Return the (X, Y) coordinate for the center point of the cell that contains the specified text.  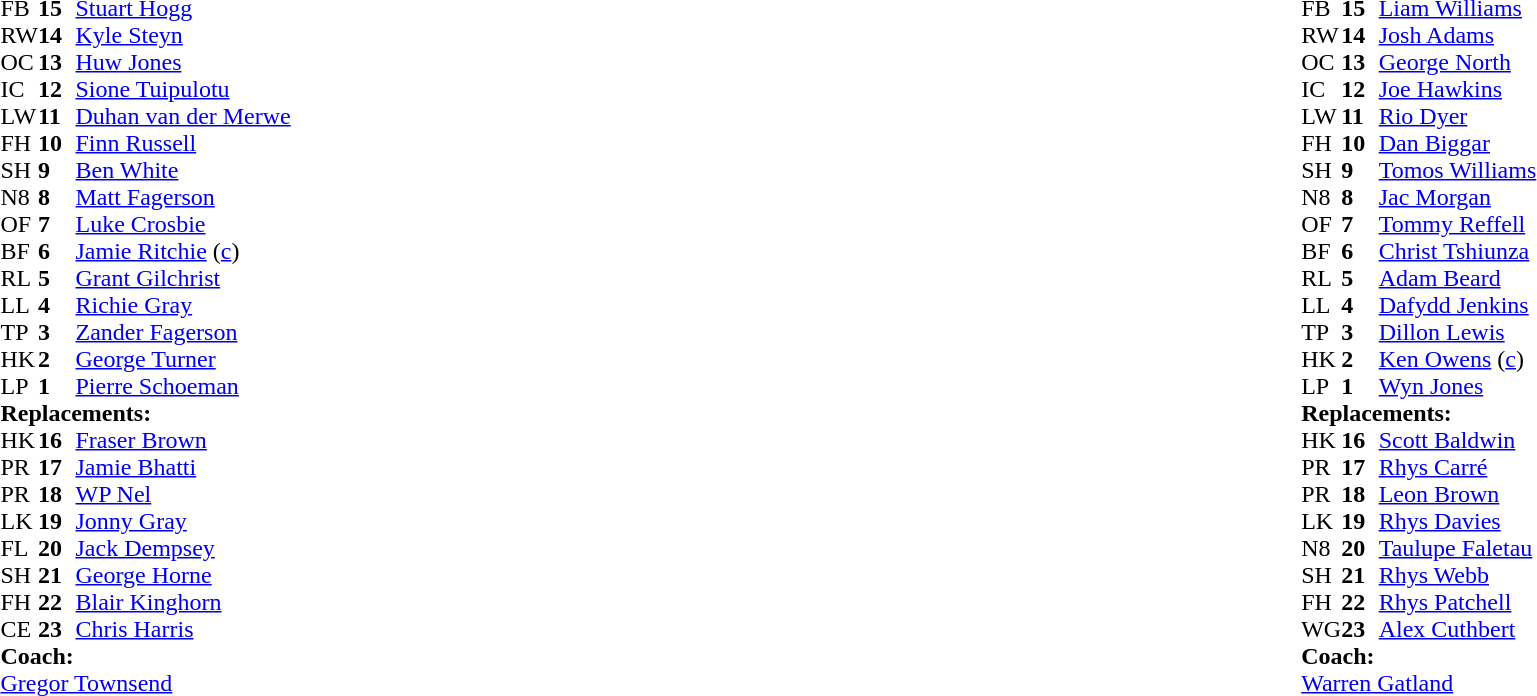
CE (19, 630)
Sione Tuipulotu (184, 90)
FL (19, 548)
Grant Gilchrist (184, 278)
Matt Fagerson (184, 198)
Christ Tshiunza (1458, 252)
Richie Gray (184, 306)
Finn Russell (184, 144)
Rhys Davies (1458, 522)
Fraser Brown (184, 440)
Rhys Webb (1458, 576)
Luke Crosbie (184, 224)
Josh Adams (1458, 36)
Huw Jones (184, 62)
Pierre Schoeman (184, 386)
Rhys Carré (1458, 468)
George North (1458, 62)
Joe Hawkins (1458, 90)
Wyn Jones (1458, 386)
Leon Brown (1458, 494)
Chris Harris (184, 630)
Taulupe Faletau (1458, 548)
Jac Morgan (1458, 198)
Ben White (184, 170)
Jamie Bhatti (184, 468)
Adam Beard (1458, 278)
Kyle Steyn (184, 36)
Scott Baldwin (1458, 440)
Alex Cuthbert (1458, 630)
Dafydd Jenkins (1458, 306)
WG (1321, 630)
Dillon Lewis (1458, 332)
Tomos Williams (1458, 170)
George Turner (184, 360)
Ken Owens (c) (1458, 360)
Jamie Ritchie (c) (184, 252)
Tommy Reffell (1458, 224)
Rio Dyer (1458, 116)
WP Nel (184, 494)
Jonny Gray (184, 522)
Zander Fagerson (184, 332)
Rhys Patchell (1458, 602)
Dan Biggar (1458, 144)
Jack Dempsey (184, 548)
Blair Kinghorn (184, 602)
George Horne (184, 576)
Duhan van der Merwe (184, 116)
